Return the [x, y] coordinate for the center point of the cell that contains the specified text.  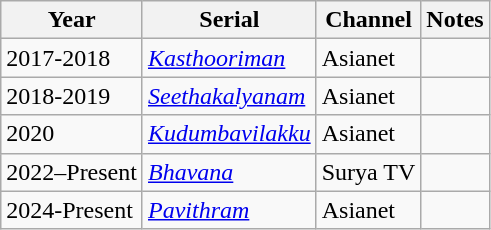
Year [72, 20]
Bhavana [229, 172]
Kasthooriman [229, 58]
Surya TV [368, 172]
2020 [72, 134]
Pavithram [229, 210]
Seethakalyanam [229, 96]
2022–Present [72, 172]
Notes [455, 20]
Kudumbavilakku [229, 134]
Serial [229, 20]
2024-Present [72, 210]
Channel [368, 20]
2017-2018 [72, 58]
2018-2019 [72, 96]
